Find where the given text appears and provide that cell's center as (X, Y) coordinate. 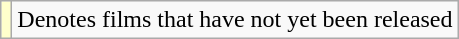
Denotes films that have not yet been released (235, 20)
